From the cell containing the given text, extract its center point as [X, Y] coordinate. 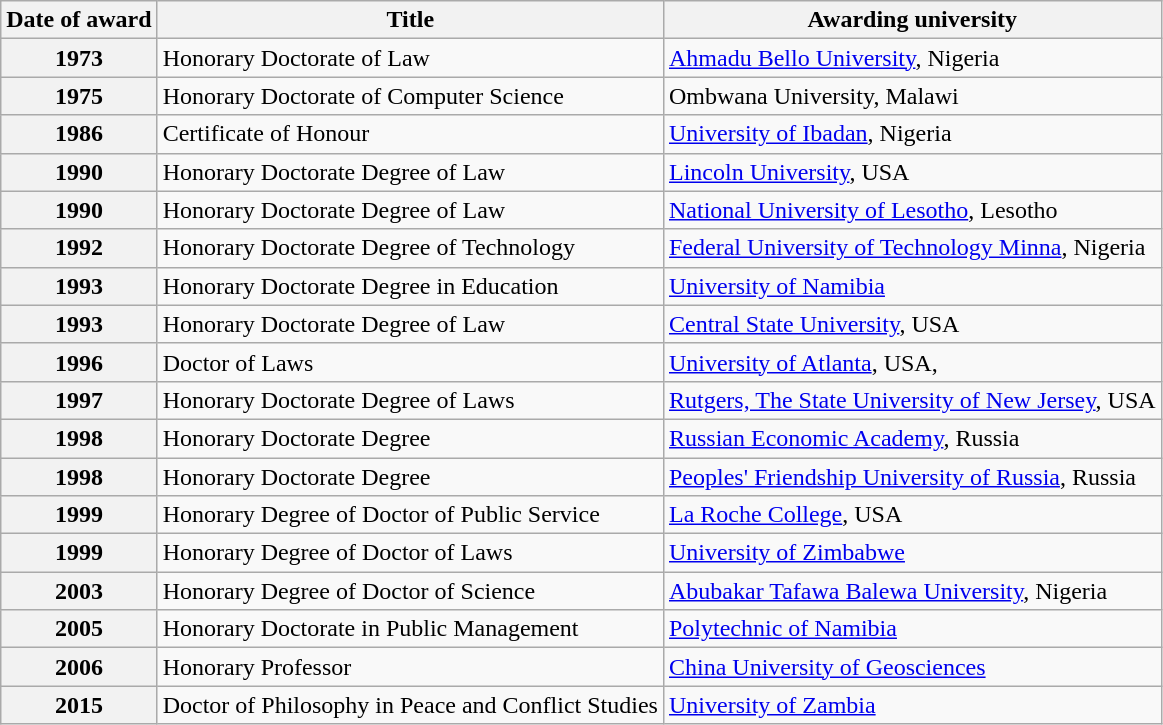
University of Zambia [912, 705]
Peoples' Friendship University of Russia, Russia [912, 477]
Honorary Degree of Doctor of Science [410, 591]
1975 [79, 96]
2003 [79, 591]
Central State University, USA [912, 324]
Honorary Professor [410, 667]
Russian Economic Academy, Russia [912, 438]
Honorary Doctorate in Public Management [410, 629]
1996 [79, 362]
1997 [79, 400]
Doctor of Philosophy in Peace and Conflict Studies [410, 705]
Title [410, 20]
1992 [79, 248]
Abubakar Tafawa Balewa University, Nigeria [912, 591]
China University of Geosciences [912, 667]
2005 [79, 629]
2015 [79, 705]
1973 [79, 58]
University of Ibadan, Nigeria [912, 134]
La Roche College, USA [912, 515]
Honorary Doctorate Degree of Technology [410, 248]
Honorary Degree of Doctor of Public Service [410, 515]
Honorary Doctorate Degree of Laws [410, 400]
University of Namibia [912, 286]
University of Atlanta, USA, [912, 362]
University of Zimbabwe [912, 553]
Date of award [79, 20]
Honorary Doctorate of Law [410, 58]
Ahmadu Bello University, Nigeria [912, 58]
National University of Lesotho, Lesotho [912, 210]
Rutgers, The State University of New Jersey, USA [912, 400]
Lincoln University, USA [912, 172]
Honorary Doctorate Degree in Education [410, 286]
2006 [79, 667]
Awarding university [912, 20]
Honorary Degree of Doctor of Laws [410, 553]
1986 [79, 134]
Honorary Doctorate of Computer Science [410, 96]
Polytechnic of Namibia [912, 629]
Federal University of Technology Minna, Nigeria [912, 248]
Ombwana University, Malawi [912, 96]
Certificate of Honour [410, 134]
Doctor of Laws [410, 362]
